Search for the cell housing the specified text and yield its [X, Y] center coordinate. 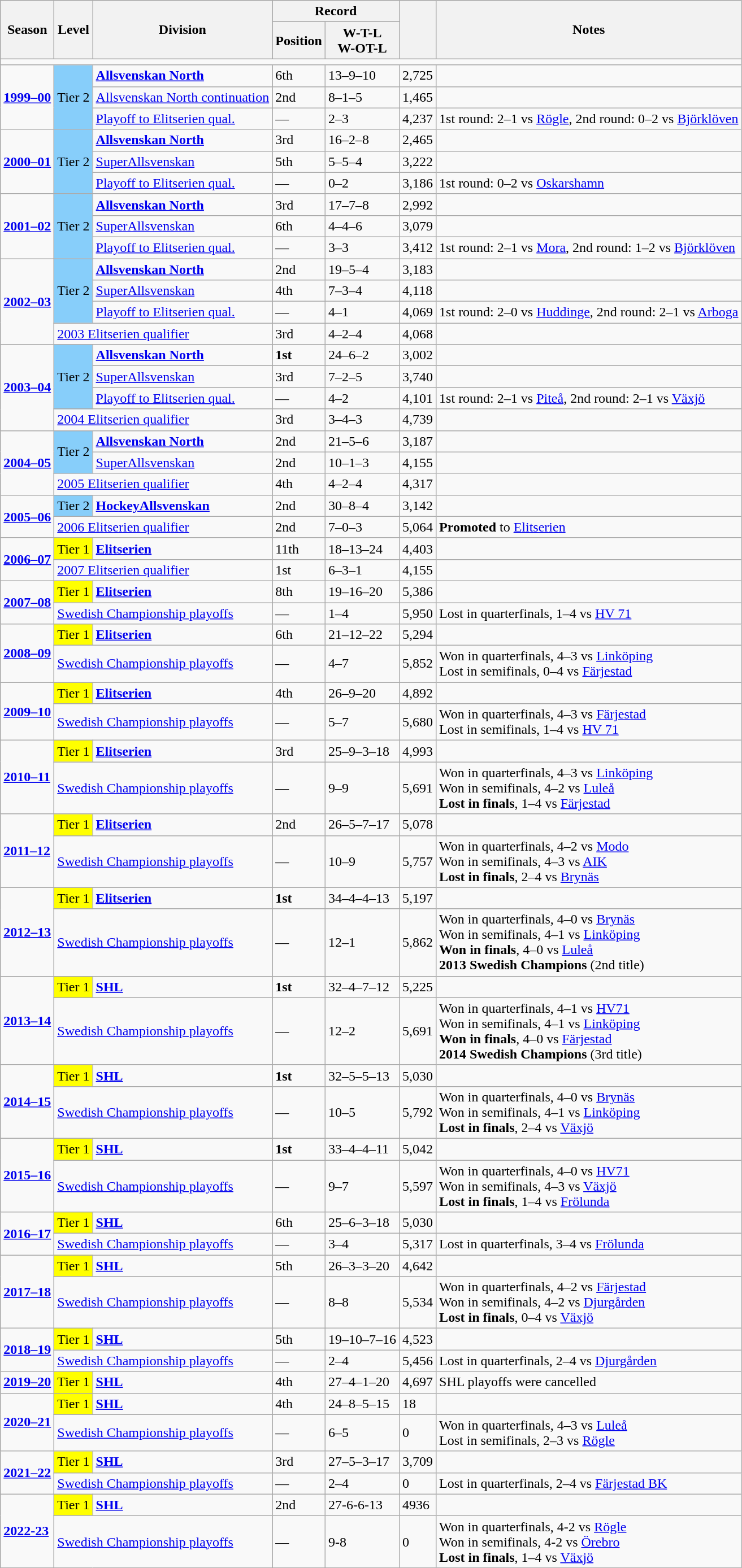
2003–04 [27, 387]
3,187 [418, 441]
5,064 [418, 527]
2005 Elitserien qualifier [163, 484]
9–9 [362, 788]
2000–01 [27, 162]
Allsvenskan North continuation [183, 97]
2006 Elitserien qualifier [163, 527]
2012–13 [27, 932]
3,740 [418, 377]
SHL playoffs were cancelled [589, 1382]
Position [299, 41]
21–5–6 [362, 441]
5,042 [418, 1149]
18 [418, 1404]
Won in quarterfinals, 4–3 vs FärjestadLost in semifinals, 1–4 vs HV 71 [589, 722]
2004–05 [27, 463]
6–5 [362, 1432]
W-T-LW-OT-L [362, 41]
Lost in quarterfinals, 1–4 vs HV 71 [589, 613]
3,142 [418, 506]
1st round: 2–1 vs Piteå, 2nd round: 2–1 vs Växjö [589, 398]
4,993 [418, 751]
32–4–7–12 [362, 987]
7–0–3 [362, 527]
3,002 [418, 355]
26–5–7–17 [362, 825]
8–1–5 [362, 97]
2,465 [418, 140]
2020–21 [27, 1422]
10–1–3 [362, 463]
27–5–3–17 [362, 1462]
21–12–22 [362, 635]
4,101 [418, 398]
9-8 [362, 1541]
26–3–3–20 [362, 1266]
3,709 [418, 1462]
Won in quarterfinals, 4–2 vs FärjestadWon in semifinals, 4–2 vs Djurgården Lost in finals, 0–4 vs Växjö [589, 1303]
Division [183, 29]
Notes [589, 29]
2015–16 [27, 1175]
5,197 [418, 898]
24–6–2 [362, 355]
2013–14 [27, 1020]
2016–17 [27, 1234]
5–5–4 [362, 162]
19–5–4 [362, 269]
4–4–6 [362, 226]
5,757 [418, 861]
32–5–5–13 [362, 1075]
5,852 [418, 664]
5,950 [418, 613]
4,118 [418, 291]
0–2 [362, 183]
2007 Elitserien qualifier [163, 570]
2009–10 [27, 712]
4–2 [362, 398]
1st round: 0–2 vs Oskarshamn [589, 183]
4,317 [418, 484]
25–6–3–18 [362, 1223]
18–13–24 [362, 548]
Won in quarterfinals, 4–3 vs LinköpingWon in semifinals, 4–2 vs Luleå Lost in finals, 1–4 vs Färjestad [589, 788]
4,403 [418, 548]
Won in quarterfinals, 4–0 vs BrynäsWon in semifinals, 4–1 vs LinköpingWon in finals, 4–0 vs Luleå 2013 Swedish Champions (2nd title) [589, 942]
5,225 [418, 987]
30–8–4 [362, 506]
4,642 [418, 1266]
Won in quarterfinals, 4–3 vs LuleåLost in semifinals, 2–3 vs Rögle [589, 1432]
16–2–8 [362, 140]
5,680 [418, 722]
12–2 [362, 1031]
Season [27, 29]
19–16–20 [362, 591]
10–9 [362, 861]
5,078 [418, 825]
3,079 [418, 226]
5,317 [418, 1244]
34–4–4–13 [362, 898]
1999–00 [27, 97]
Won in quarterfinals, 4–0 vs BrynäsWon in semifinals, 4–1 vs Linköping Lost in finals, 2–4 vs Växjö [589, 1112]
3–4–3 [362, 420]
2,992 [418, 204]
13–9–10 [362, 76]
2018–19 [27, 1350]
7–3–4 [362, 291]
2019–20 [27, 1382]
HockeyAllsvenskan [183, 506]
5,386 [418, 591]
33–4–4–11 [362, 1149]
5,862 [418, 942]
Record [336, 11]
1–4 [362, 613]
2014–15 [27, 1101]
Won in quarterfinals, 4–0 vs HV71Won in semifinals, 4–3 vs Växjö Lost in finals, 1–4 vs Frölunda [589, 1186]
27-6-6-13 [362, 1505]
1st round: 2–0 vs Huddinge, 2nd round: 2–1 vs Arboga [589, 312]
5,534 [418, 1303]
2022-23 [27, 1531]
27–4–1–20 [362, 1382]
5–7 [362, 722]
3–4 [362, 1244]
Lost in quarterfinals, 3–4 vs Frölunda [589, 1244]
3,412 [418, 247]
2004 Elitserien qualifier [163, 420]
19–10–7–16 [362, 1339]
3,183 [418, 269]
17–7–8 [362, 204]
4,069 [418, 312]
2001–02 [27, 226]
1,465 [418, 97]
2–3 [362, 119]
3–3 [362, 247]
Won in quarterfinals, 4–1 vs HV71Won in semifinals, 4–1 vs LinköpingWon in finals, 4–0 vs Färjestad 2014 Swedish Champions (3rd title) [589, 1031]
4,697 [418, 1382]
Won in quarterfinals, 4-2 vs RögleWon in semifinals, 4-2 vs Örebro Lost in finals, 1–4 vs Växjö [589, 1541]
2007–08 [27, 602]
1st round: 2–1 vs Rögle, 2nd round: 0–2 vs Björklöven [589, 119]
2021–22 [27, 1473]
2006–07 [27, 559]
Lost in quarterfinals, 2–4 vs Färjestad BK [589, 1483]
Won in quarterfinals, 4–3 vs LinköpingLost in semifinals, 0–4 vs Färjestad [589, 664]
4,523 [418, 1339]
7–2–5 [362, 377]
10–5 [362, 1112]
8th [299, 591]
5,792 [418, 1112]
5,294 [418, 635]
8–8 [362, 1303]
Level [73, 29]
2002–03 [27, 302]
2008–09 [27, 653]
2005–06 [27, 516]
4,237 [418, 119]
2017–18 [27, 1292]
2,725 [418, 76]
3,186 [418, 183]
Promoted to Elitserien [589, 527]
3,222 [418, 162]
5,597 [418, 1186]
4,739 [418, 420]
12–1 [362, 942]
4936 [418, 1505]
2010–11 [27, 777]
25–9–3–18 [362, 751]
4–1 [362, 312]
1st round: 2–1 vs Mora, 2nd round: 1–2 vs Björklöven [589, 247]
4,068 [418, 334]
4–7 [362, 664]
2003 Elitserien qualifier [163, 334]
26–9–20 [362, 693]
Lost in quarterfinals, 2–4 vs Djurgården [589, 1361]
5,456 [418, 1361]
Won in quarterfinals, 4–2 vs ModoWon in semifinals, 4–3 vs AIK Lost in finals, 2–4 vs Brynäs [589, 861]
9–7 [362, 1186]
11th [299, 548]
24–8–5–15 [362, 1404]
2011–12 [27, 851]
4,892 [418, 693]
6–3–1 [362, 570]
